Find where the given text appears and provide that cell's center as [x, y] coordinate. 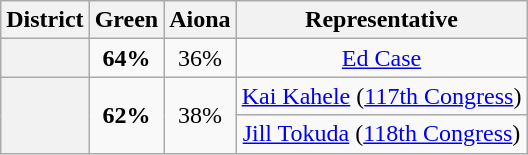
Jill Tokuda (118th Congress) [382, 134]
Ed Case [382, 58]
District [45, 20]
Kai Kahele (117th Congress) [382, 96]
64% [126, 58]
Green [126, 20]
Representative [382, 20]
38% [200, 115]
62% [126, 115]
Aiona [200, 20]
36% [200, 58]
